For the text-containing cell, return its midpoint in [X, Y] coordinate format. 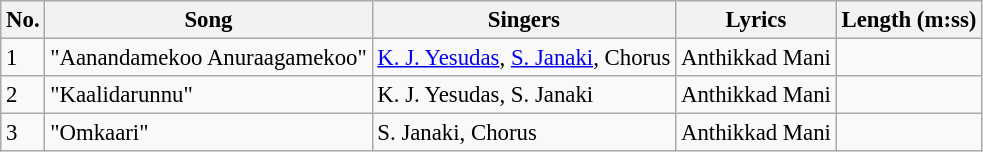
"Omkaari" [208, 133]
2 [23, 95]
Song [208, 20]
K. J. Yesudas, S. Janaki, Chorus [524, 58]
K. J. Yesudas, S. Janaki [524, 95]
No. [23, 20]
Lyrics [756, 20]
1 [23, 58]
S. Janaki, Chorus [524, 133]
3 [23, 133]
Singers [524, 20]
"Aanandamekoo Anuraagamekoo" [208, 58]
Length (m:ss) [908, 20]
"Kaalidarunnu" [208, 95]
